Scan for the cell matching the given text and deliver its [X, Y] coordinate at center. 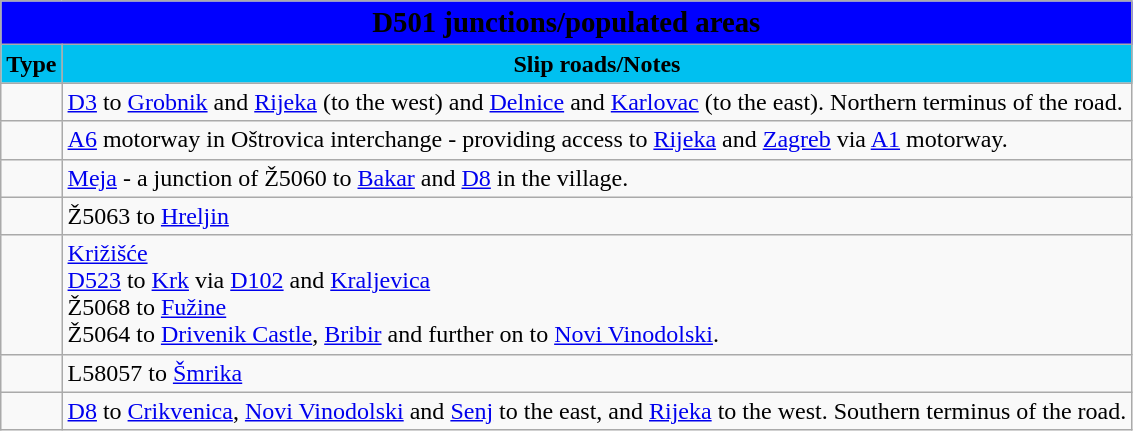
Slip roads/Notes [597, 64]
Meja - a junction of Ž5060 to Bakar and D8 in the village. [597, 178]
L58057 to Šmrika [597, 373]
D8 to Crikvenica, Novi Vinodolski and Senj to the east, and Rijeka to the west. Southern terminus of the road. [597, 411]
Type [32, 64]
D3 to Grobnik and Rijeka (to the west) and Delnice and Karlovac (to the east). Northern terminus of the road. [597, 102]
Križišće D523 to Krk via D102 and KraljevicaŽ5068 to FužineŽ5064 to Drivenik Castle, Bribir and further on to Novi Vinodolski. [597, 294]
A6 motorway in Oštrovica interchange - providing access to Rijeka and Zagreb via A1 motorway. [597, 140]
D501 junctions/populated areas [566, 23]
Ž5063 to Hreljin [597, 216]
